From the cell containing the given text, extract its center point as (x, y) coordinate. 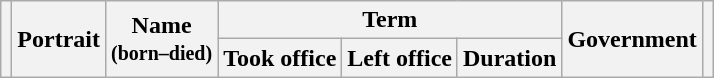
Took office (280, 58)
Left office (400, 58)
Term (390, 20)
Government (632, 39)
Portrait (59, 39)
Name(born–died) (161, 39)
Duration (509, 58)
